For the text-containing cell, return its midpoint in [X, Y] coordinate format. 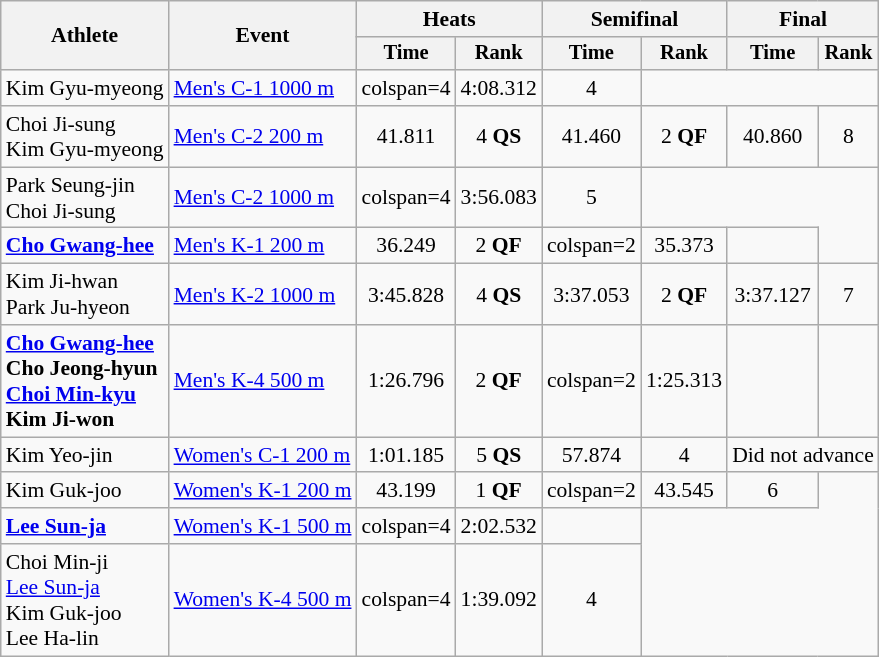
5 QS [499, 455]
1:26.796 [406, 381]
Kim Ji-hwanPark Ju-hyeon [85, 294]
Cho Gwang-hee [85, 246]
1:25.313 [684, 381]
8 [848, 136]
Event [263, 36]
Women's K-1 200 m [263, 491]
3:45.828 [406, 294]
Women's K-4 500 m [263, 600]
41.811 [406, 136]
Kim Gyu-myeong [85, 88]
40.860 [772, 136]
3:37.127 [772, 294]
43.199 [406, 491]
Men's C-2 200 m [263, 136]
Cho Gwang-heeCho Jeong-hyunChoi Min-kyuKim Ji-won [85, 381]
Heats [450, 19]
Choi Ji-sungKim Gyu-myeong [85, 136]
3:37.053 [592, 294]
2:02.532 [499, 526]
1:39.092 [499, 600]
Park Seung-jinChoi Ji-sung [85, 198]
Semifinal [634, 19]
7 [848, 294]
Athlete [85, 36]
Lee Sun-ja [85, 526]
5 [592, 198]
36.249 [406, 246]
Kim Yeo-jin [85, 455]
Men's C-2 1000 m [263, 198]
41.460 [592, 136]
6 [772, 491]
57.874 [592, 455]
3:56.083 [499, 198]
Women's C-1 200 m [263, 455]
Choi Min-jiLee Sun-jaKim Guk-jooLee Ha-lin [85, 600]
Men's C-1 1000 m [263, 88]
Men's K-1 200 m [263, 246]
Did not advance [803, 455]
Kim Guk-joo [85, 491]
4:08.312 [499, 88]
1:01.185 [406, 455]
Men's K-2 1000 m [263, 294]
Final [803, 19]
Women's K-1 500 m [263, 526]
Men's K-4 500 m [263, 381]
35.373 [684, 246]
43.545 [684, 491]
1 QF [499, 491]
